Determine the (x, y) coordinate at the center of the cell enclosing the given text.  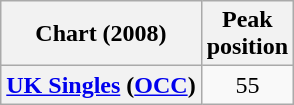
Chart (2008) (101, 34)
Peakposition (247, 34)
55 (247, 85)
UK Singles (OCC) (101, 85)
